Capture the cell that displays the provided text and extract its [x, y] central coordinate. 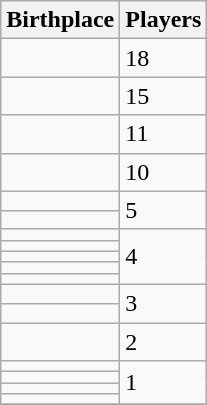
1 [164, 383]
Players [164, 20]
4 [164, 256]
10 [164, 172]
3 [164, 303]
15 [164, 96]
Birthplace [60, 20]
18 [164, 58]
11 [164, 134]
5 [164, 210]
2 [164, 341]
